Output the [X, Y] coordinate of the center of the cell containing the given text.  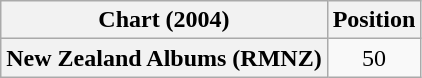
50 [374, 58]
Chart (2004) [164, 20]
New Zealand Albums (RMNZ) [164, 58]
Position [374, 20]
